Return [X, Y] of the center of cell containing provided text 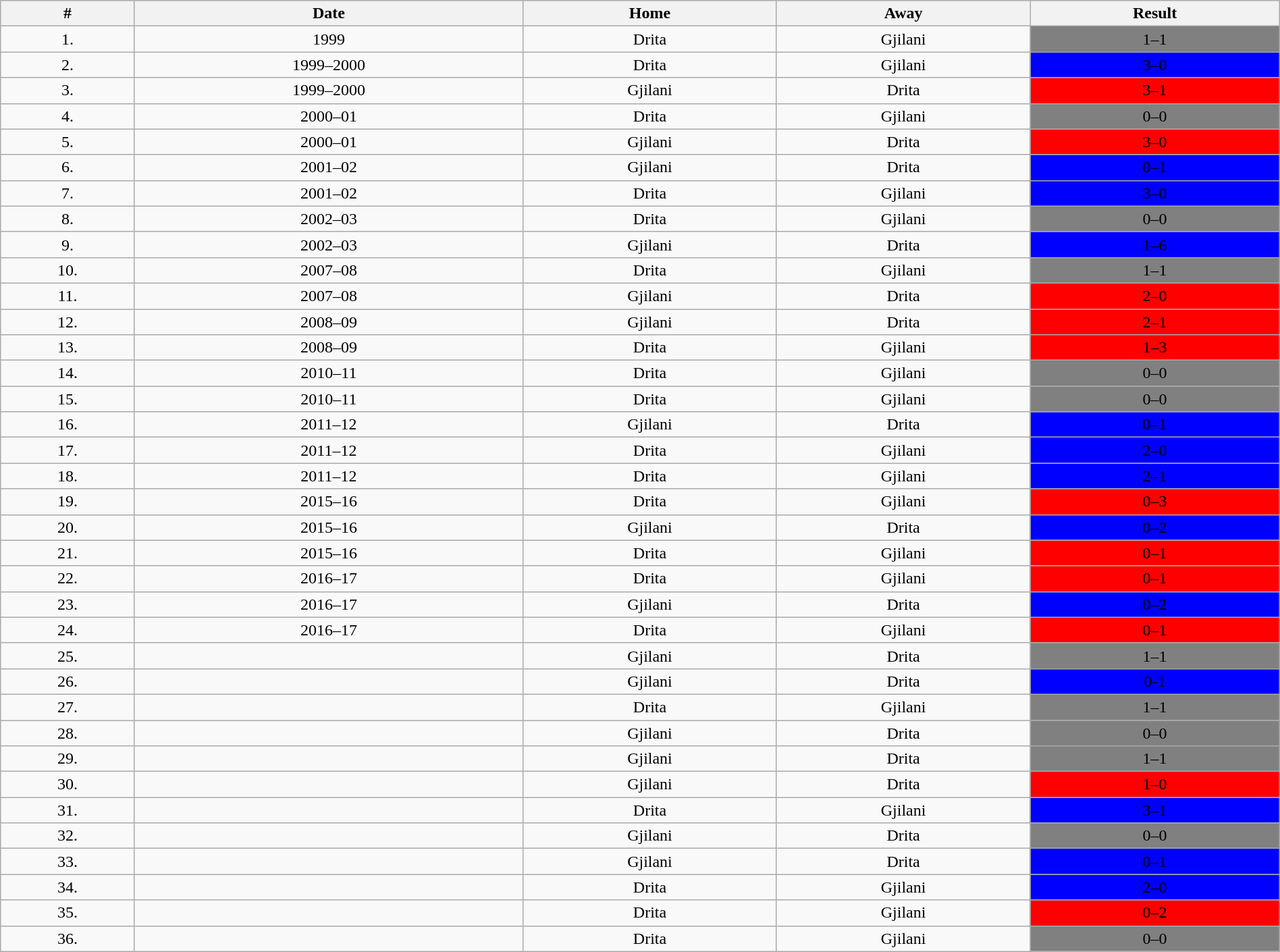
# [68, 14]
1–0 [1154, 785]
Home [650, 14]
28. [68, 733]
25. [68, 656]
23. [68, 604]
12. [68, 322]
33. [68, 862]
36. [68, 938]
34. [68, 887]
9. [68, 244]
10. [68, 270]
4. [68, 116]
18. [68, 476]
2. [68, 65]
21. [68, 553]
14. [68, 373]
35. [68, 913]
24. [68, 630]
0–3 [1154, 502]
13. [68, 348]
1–3 [1154, 348]
26. [68, 681]
0-1 [1154, 681]
1999 [328, 39]
11. [68, 296]
27. [68, 707]
19. [68, 502]
5. [68, 142]
8. [68, 219]
Date [328, 14]
3. [68, 90]
6. [68, 167]
29. [68, 759]
20. [68, 527]
30. [68, 785]
22. [68, 579]
Result [1154, 14]
1–6 [1154, 244]
16. [68, 425]
15. [68, 399]
7. [68, 193]
1. [68, 39]
Away [903, 14]
32. [68, 836]
31. [68, 810]
17. [68, 450]
